Return the (x, y) coordinate for the center point of the cell that contains the specified text.  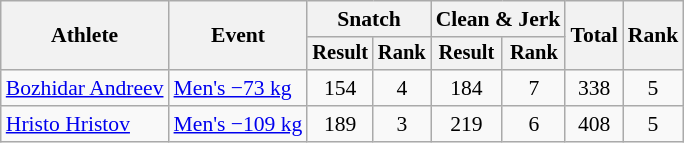
Hristo Hristov (85, 124)
338 (594, 88)
Total (594, 36)
Men's −109 kg (238, 124)
Snatch (368, 19)
Bozhidar Andreev (85, 88)
154 (340, 88)
Men's −73 kg (238, 88)
Athlete (85, 36)
408 (594, 124)
Clean & Jerk (498, 19)
6 (534, 124)
4 (402, 88)
3 (402, 124)
219 (467, 124)
7 (534, 88)
184 (467, 88)
189 (340, 124)
Event (238, 36)
